Identify which cell holds the provided text, then report its [x, y] central coordinate. 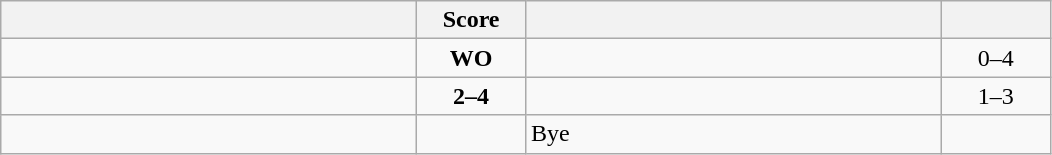
WO [472, 58]
Bye [733, 134]
1–3 [996, 96]
0–4 [996, 58]
2–4 [472, 96]
Score [472, 20]
